Extract the (x, y) coordinate from the center of the cell holding the provided text.  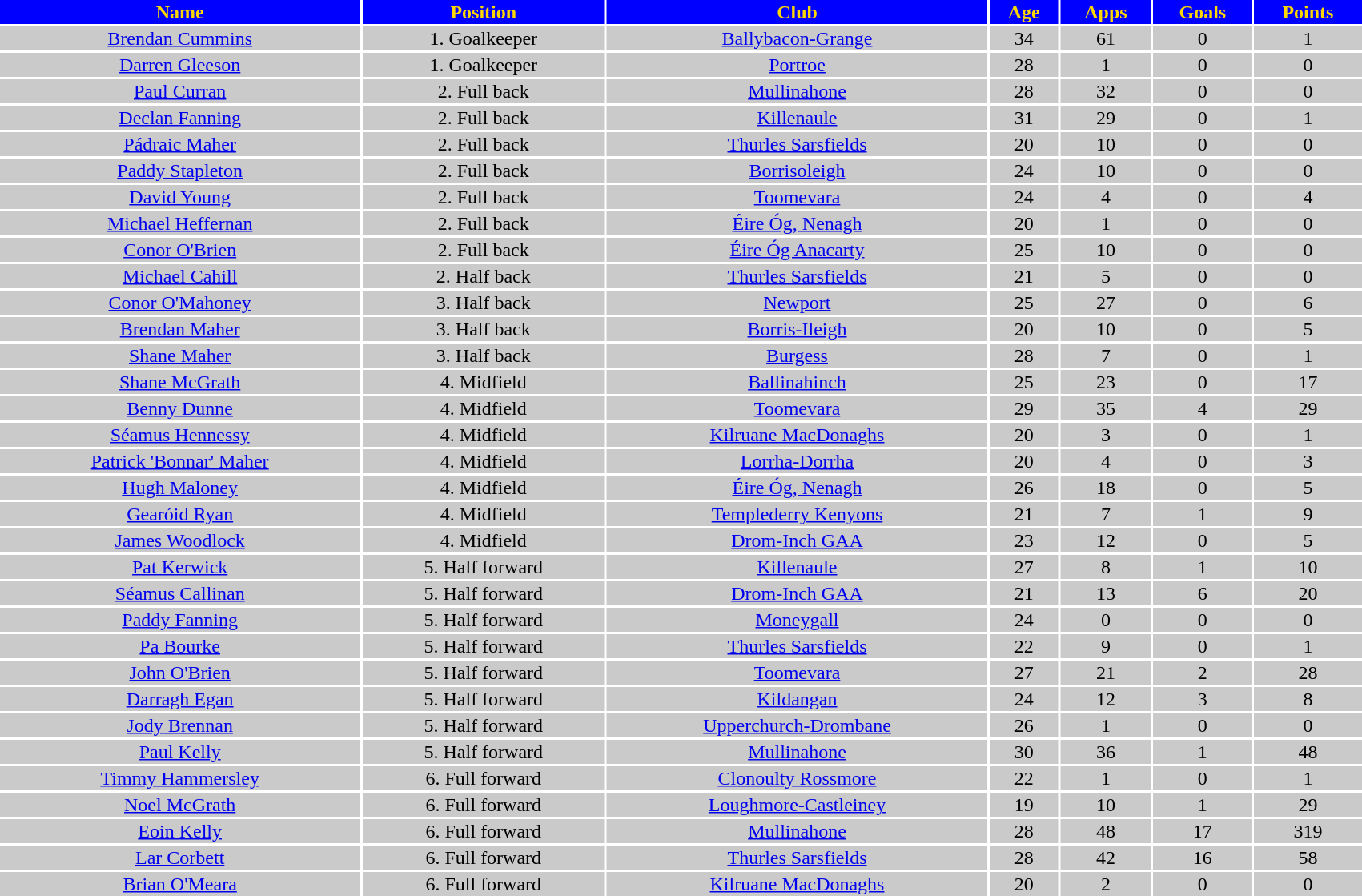
Shane Maher (179, 356)
Darren Gleeson (179, 65)
Brendan Maher (179, 329)
Lar Corbett (179, 858)
Paddy Stapleton (179, 171)
2. Half back (484, 276)
Loughmore-Castleiney (798, 805)
Séamus Hennessy (179, 435)
Kildangan (798, 699)
Points (1308, 12)
Paul Kelly (179, 752)
Pat Kerwick (179, 567)
36 (1107, 752)
Hugh Maloney (179, 488)
Darragh Egan (179, 699)
61 (1107, 38)
30 (1024, 752)
13 (1107, 593)
John O'Brien (179, 673)
19 (1024, 805)
58 (1308, 858)
Michael Cahill (179, 276)
Noel McGrath (179, 805)
Séamus Callinan (179, 593)
Position (484, 12)
Pádraic Maher (179, 144)
Declan Fanning (179, 118)
42 (1107, 858)
Lorrha-Dorrha (798, 461)
Michael Heffernan (179, 223)
Jody Brennan (179, 725)
34 (1024, 38)
Club (798, 12)
Eoin Kelly (179, 831)
Newport (798, 303)
James Woodlock (179, 540)
Name (179, 12)
Borris-Ileigh (798, 329)
Paul Curran (179, 91)
Conor O'Mahoney (179, 303)
32 (1107, 91)
Ballinahinch (798, 382)
Pa Bourke (179, 646)
Ballybacon-Grange (798, 38)
Apps (1107, 12)
Moneygall (798, 620)
Paddy Fanning (179, 620)
18 (1107, 488)
Goals (1203, 12)
Templederry Kenyons (798, 514)
Borrisoleigh (798, 171)
Clonoulty Rossmore (798, 778)
Portroe (798, 65)
Éire Óg Anacarty (798, 250)
319 (1308, 831)
Gearóid Ryan (179, 514)
Timmy Hammersley (179, 778)
Upperchurch-Drombane (798, 725)
Brendan Cummins (179, 38)
Benny Dunne (179, 408)
Conor O'Brien (179, 250)
David Young (179, 197)
Patrick 'Bonnar' Maher (179, 461)
Brian O'Meara (179, 884)
35 (1107, 408)
16 (1203, 858)
Burgess (798, 356)
Shane McGrath (179, 382)
Age (1024, 12)
31 (1024, 118)
